Output the (x, y) coordinate of the center of the cell containing the given text.  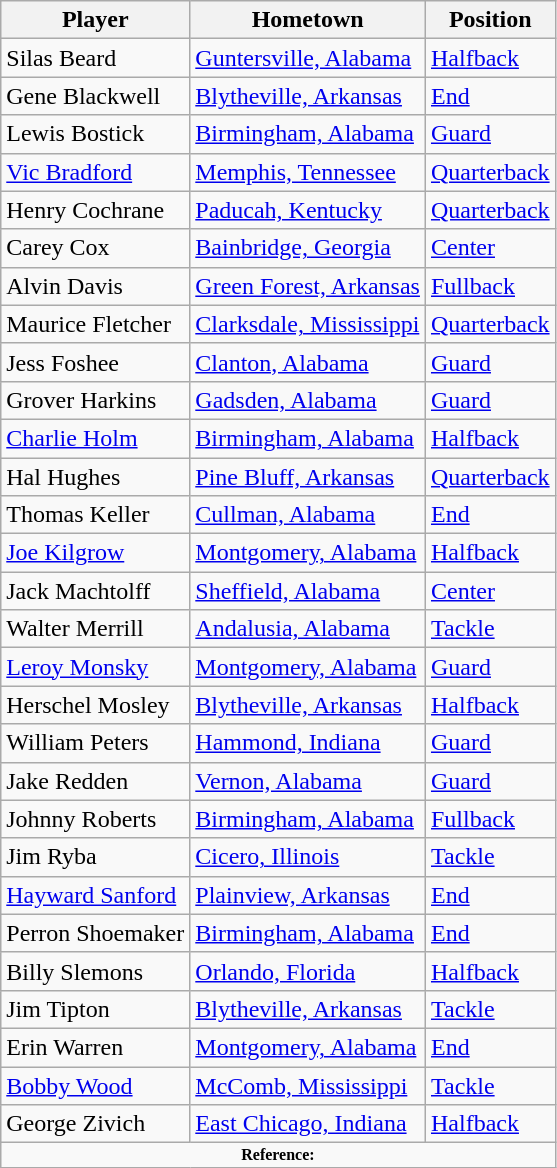
Carey Cox (96, 248)
Lewis Bostick (96, 134)
Leroy Monsky (96, 667)
Sheffield, Alabama (308, 591)
Charlie Holm (96, 438)
Joe Kilgrow (96, 553)
Vernon, Alabama (308, 781)
Maurice Fletcher (96, 324)
Andalusia, Alabama (308, 629)
Billy Slemons (96, 971)
Vic Bradford (96, 172)
Jim Ryba (96, 857)
Hal Hughes (96, 477)
Memphis, Tennessee (308, 172)
Orlando, Florida (308, 971)
Bobby Wood (96, 1085)
Johnny Roberts (96, 819)
Position (490, 20)
McComb, Mississippi (308, 1085)
Herschel Mosley (96, 705)
Hammond, Indiana (308, 743)
Player (96, 20)
Reference: (278, 1155)
Erin Warren (96, 1047)
East Chicago, Indiana (308, 1124)
Hayward Sanford (96, 895)
Grover Harkins (96, 400)
Silas Beard (96, 58)
Gene Blackwell (96, 96)
William Peters (96, 743)
Cicero, Illinois (308, 857)
Henry Cochrane (96, 210)
Plainview, Arkansas (308, 895)
Clarksdale, Mississippi (308, 324)
Jake Redden (96, 781)
George Zivich (96, 1124)
Thomas Keller (96, 515)
Cullman, Alabama (308, 515)
Walter Merrill (96, 629)
Pine Bluff, Arkansas (308, 477)
Paducah, Kentucky (308, 210)
Gadsden, Alabama (308, 400)
Guntersville, Alabama (308, 58)
Green Forest, Arkansas (308, 286)
Clanton, Alabama (308, 362)
Hometown (308, 20)
Jack Machtolff (96, 591)
Jim Tipton (96, 1009)
Alvin Davis (96, 286)
Bainbridge, Georgia (308, 248)
Jess Foshee (96, 362)
Perron Shoemaker (96, 933)
